Scan for the cell matching the given text and deliver its [X, Y] coordinate at center. 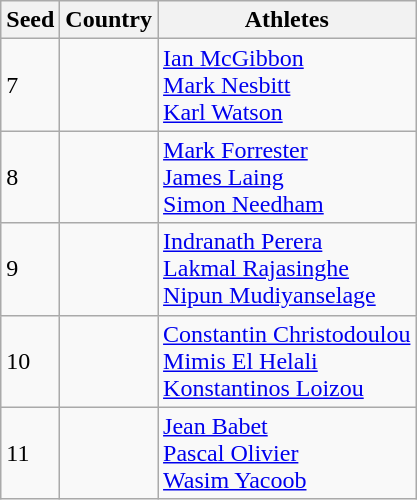
Athletes [287, 20]
Seed [30, 20]
10 [30, 361]
8 [30, 177]
Constantin ChristodoulouMimis El HelaliKonstantinos Loizou [287, 361]
9 [30, 269]
Country [109, 20]
7 [30, 85]
Jean BabetPascal OlivierWasim Yacoob [287, 453]
11 [30, 453]
Mark ForresterJames LaingSimon Needham [287, 177]
Ian McGibbonMark NesbittKarl Watson [287, 85]
Indranath Perera Lakmal Rajasinghe Nipun Mudiyanselage [287, 269]
